Extract the [X, Y] coordinate from the center of the cell holding the provided text.  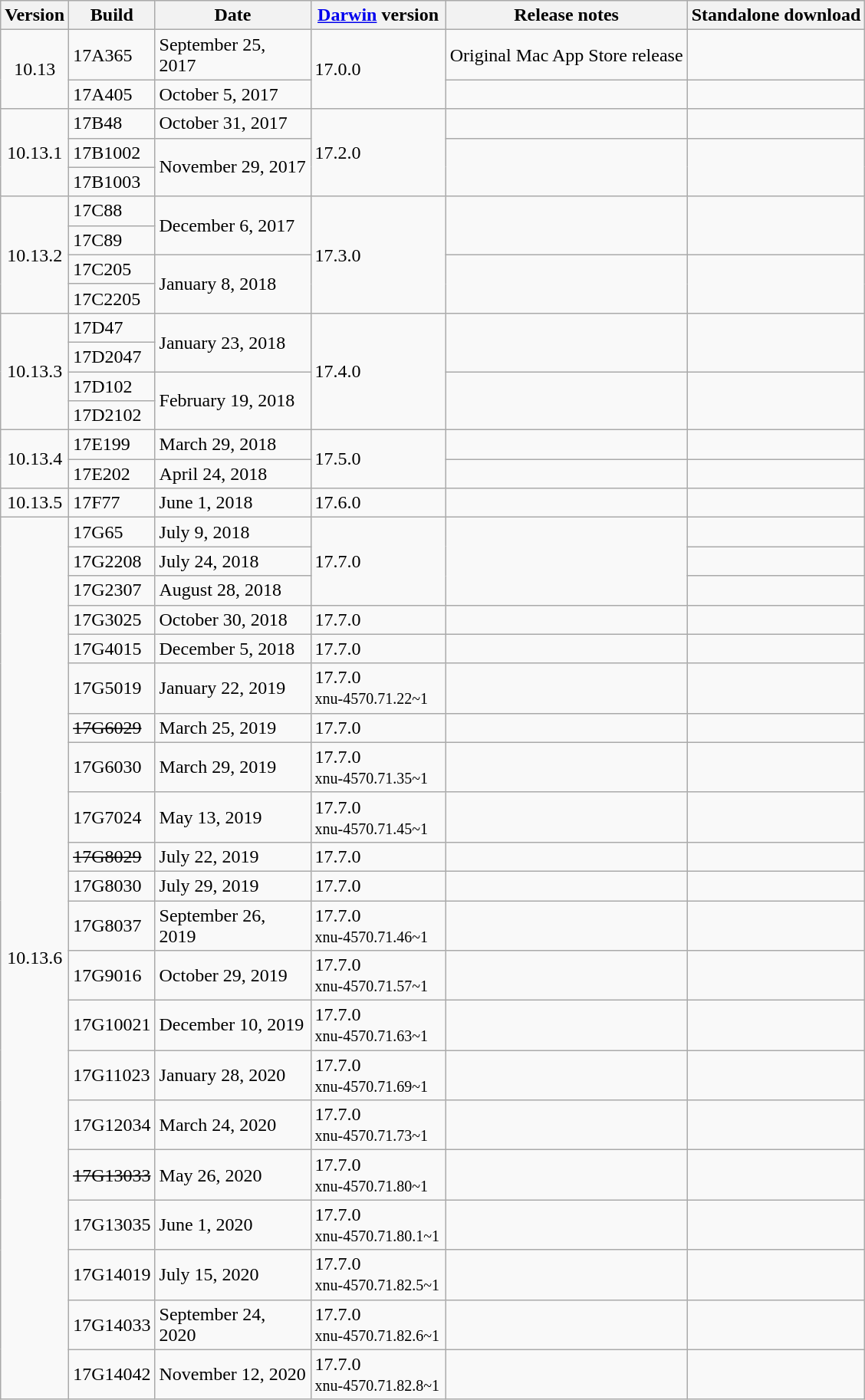
17G6030 [112, 767]
10.13 [35, 69]
10.13.3 [35, 371]
17.6.0 [378, 503]
July 15, 2020 [233, 1274]
17G10021 [112, 1026]
17E202 [112, 474]
17G14042 [112, 1374]
September 25, 2017 [233, 55]
17.7.0xnu-4570.71.82.6~1 [378, 1325]
17C2205 [112, 298]
April 24, 2018 [233, 474]
17G2307 [112, 590]
17G8037 [112, 925]
17.7.0xnu-4570.71.63~1 [378, 1026]
July 29, 2019 [233, 886]
Date [233, 15]
10.13.2 [35, 255]
March 29, 2019 [233, 767]
10.13.5 [35, 503]
May 26, 2020 [233, 1175]
17G11023 [112, 1075]
Release notes [566, 15]
17A405 [112, 94]
October 5, 2017 [233, 94]
Standalone download [776, 15]
17.7.0xnu-4570.71.80~1 [378, 1175]
17G13035 [112, 1225]
17D102 [112, 386]
June 1, 2020 [233, 1225]
February 19, 2018 [233, 400]
17G9016 [112, 975]
17B48 [112, 123]
January 8, 2018 [233, 284]
Darwin version [378, 15]
17.4.0 [378, 371]
January 23, 2018 [233, 342]
10.13.6 [35, 958]
17G14019 [112, 1274]
17B1002 [112, 153]
17.7.0xnu-4570.71.82.8~1 [378, 1374]
17.7.0xnu-4570.71.22~1 [378, 688]
September 24, 2020 [233, 1325]
17D2102 [112, 416]
17G14033 [112, 1325]
November 29, 2017 [233, 167]
June 1, 2018 [233, 503]
17.2.0 [378, 153]
January 22, 2019 [233, 688]
July 24, 2018 [233, 561]
September 26, 2019 [233, 925]
10.13.1 [35, 153]
17B1003 [112, 182]
May 13, 2019 [233, 817]
August 28, 2018 [233, 590]
17G6029 [112, 728]
17.7.0xnu-4570.71.80.1~1 [378, 1225]
November 12, 2020 [233, 1374]
17G3025 [112, 619]
17.7.0xnu-4570.71.73~1 [378, 1126]
17G65 [112, 532]
17C205 [112, 269]
17.7.0xnu-4570.71.57~1 [378, 975]
17.7.0xnu-4570.71.46~1 [378, 925]
March 29, 2018 [233, 445]
December 5, 2018 [233, 649]
July 9, 2018 [233, 532]
17E199 [112, 445]
17C89 [112, 240]
17G8030 [112, 886]
July 22, 2019 [233, 856]
17.3.0 [378, 255]
December 10, 2019 [233, 1026]
October 31, 2017 [233, 123]
17D2047 [112, 357]
March 24, 2020 [233, 1126]
17G7024 [112, 817]
17G5019 [112, 688]
March 25, 2019 [233, 728]
Build [112, 15]
17.7.0xnu-4570.71.45~1 [378, 817]
10.13.4 [35, 459]
October 30, 2018 [233, 619]
17D47 [112, 327]
17G8029 [112, 856]
Version [35, 15]
17G4015 [112, 649]
17G2208 [112, 561]
December 6, 2017 [233, 225]
January 28, 2020 [233, 1075]
17F77 [112, 503]
17C88 [112, 211]
17A365 [112, 55]
17.7.0xnu-4570.71.82.5~1 [378, 1274]
October 29, 2019 [233, 975]
17G12034 [112, 1126]
17.5.0 [378, 459]
17.7.0xnu-4570.71.69~1 [378, 1075]
17.7.0xnu-4570.71.35~1 [378, 767]
Original Mac App Store release [566, 55]
17G13033 [112, 1175]
17.0.0 [378, 69]
